Output the (X, Y) coordinate of the center of the cell containing the given text.  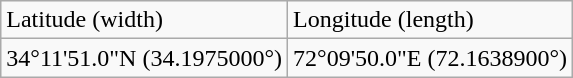
Longitude (length) (430, 20)
Latitude (width) (144, 20)
34°11'51.0"N (34.1975000°) (144, 58)
72°09'50.0"E (72.1638900°) (430, 58)
